Pinpoint the cell where the given text exists, returning its [X, Y] midpoint coordinate. 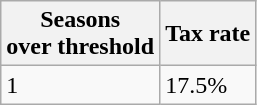
Seasons over threshold [80, 34]
1 [80, 85]
Tax rate [208, 34]
17.5% [208, 85]
